Scan for the cell matching the given text and deliver its (X, Y) coordinate at center. 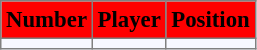
Position (210, 20)
Player (129, 20)
Number (47, 20)
